Return the (X, Y) coordinate for the center point of the cell that contains the specified text.  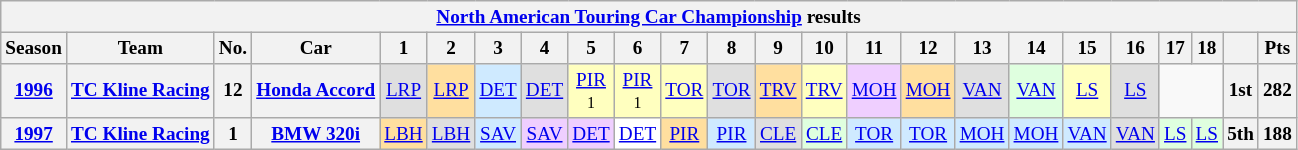
Honda Accord (316, 91)
13 (982, 48)
1st (1241, 91)
15 (1087, 48)
BMW 320i (316, 134)
10 (824, 48)
No. (232, 48)
6 (637, 48)
Season (34, 48)
Team (140, 48)
5th (1241, 134)
14 (1036, 48)
11 (874, 48)
188 (1277, 134)
17 (1175, 48)
1996 (34, 91)
2 (451, 48)
3 (498, 48)
8 (732, 48)
282 (1277, 91)
9 (778, 48)
1997 (34, 134)
4 (544, 48)
18 (1207, 48)
16 (1135, 48)
7 (684, 48)
5 (591, 48)
Car (316, 48)
Pts (1277, 48)
North American Touring Car Championship results (649, 17)
